Return the (X, Y) coordinate for the center point of the cell that contains the specified text.  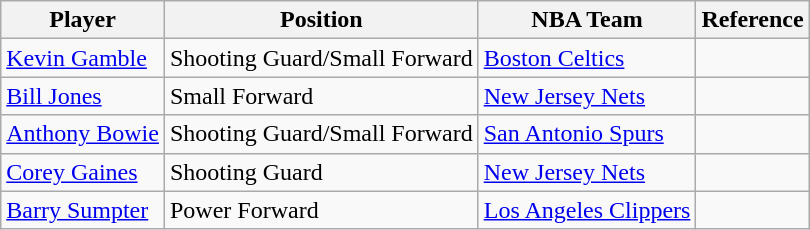
San Antonio Spurs (587, 134)
NBA Team (587, 20)
Boston Celtics (587, 58)
Power Forward (321, 210)
Corey Gaines (83, 172)
Player (83, 20)
Small Forward (321, 96)
Shooting Guard (321, 172)
Reference (752, 20)
Barry Sumpter (83, 210)
Bill Jones (83, 96)
Kevin Gamble (83, 58)
Los Angeles Clippers (587, 210)
Anthony Bowie (83, 134)
Position (321, 20)
